Pinpoint the cell where the given text exists, returning its [X, Y] midpoint coordinate. 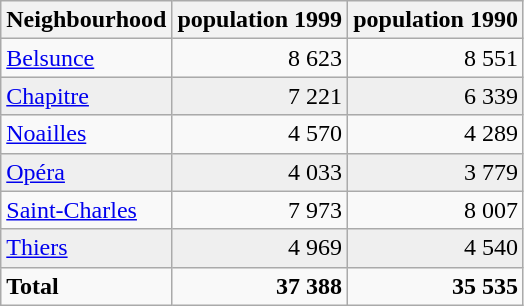
4 540 [436, 248]
35 535 [436, 286]
8 623 [260, 58]
Total [86, 286]
Opéra [86, 172]
Noailles [86, 134]
Neighbourhood [86, 20]
4 570 [260, 134]
Belsunce [86, 58]
37 388 [260, 286]
3 779 [436, 172]
8 551 [436, 58]
4 969 [260, 248]
Chapitre [86, 96]
7 221 [260, 96]
Thiers [86, 248]
Saint-Charles [86, 210]
8 007 [436, 210]
population 1999 [260, 20]
4 033 [260, 172]
population 1990 [436, 20]
4 289 [436, 134]
7 973 [260, 210]
6 339 [436, 96]
